Search for the cell housing the specified text and yield its [X, Y] center coordinate. 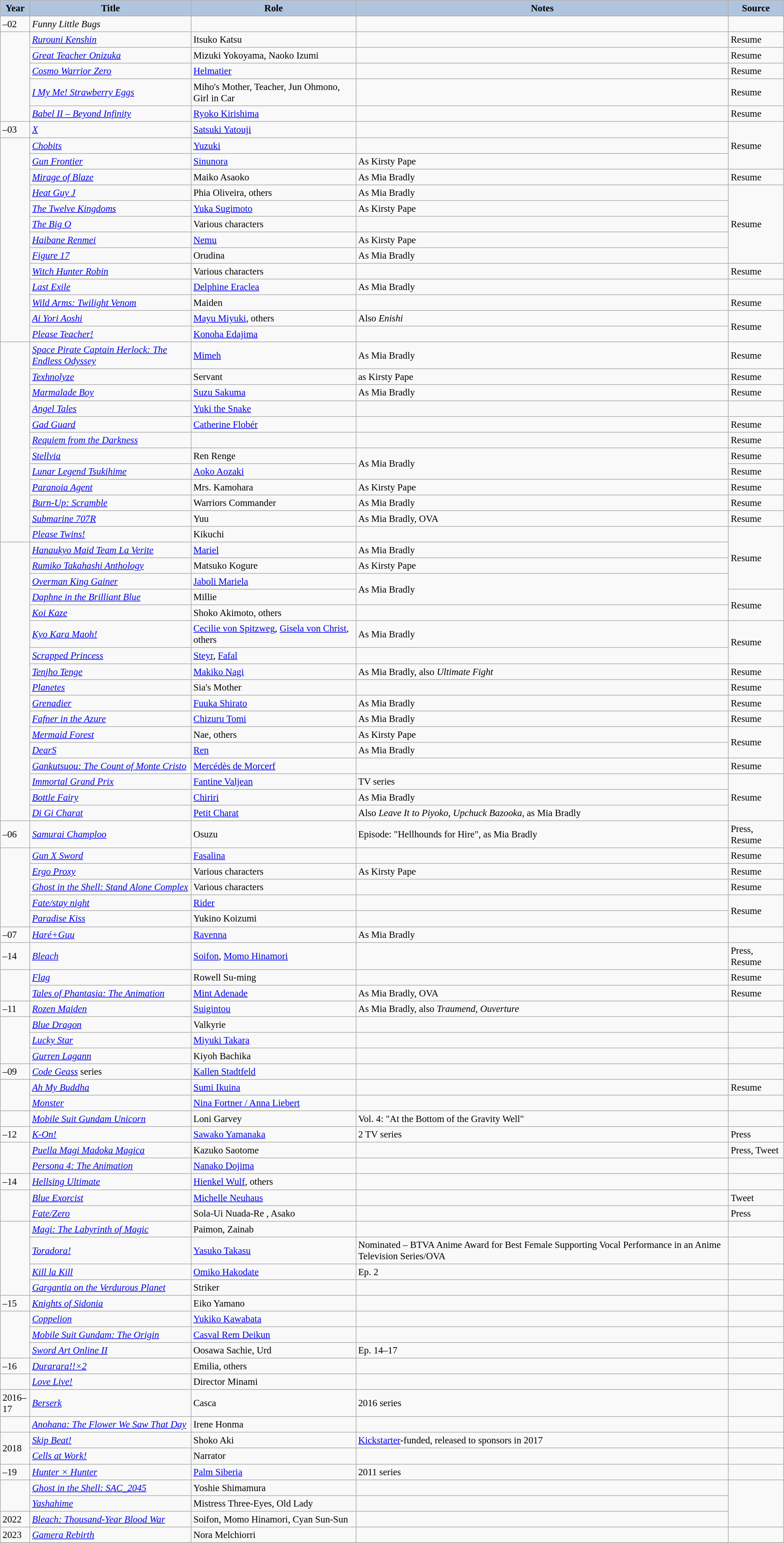
2023 [15, 1535]
Gargantia on the Verdurous Planet [110, 1288]
Mistress Three-Eyes, Old Lady [274, 1503]
Miyuki Takara [274, 1040]
Itsuko Katsu [274, 40]
–02 [15, 24]
Mint Adenade [274, 993]
Persona 4: The Animation [110, 1166]
Chobits [110, 146]
Submarine 707R [110, 519]
Rozen Maiden [110, 1009]
Gurren Lagann [110, 1056]
Phia Oliveira, others [274, 193]
Marmalade Boy [110, 393]
Fafner in the Azure [110, 719]
2011 series [542, 1472]
Yuzuki [274, 146]
Konoha Edajima [274, 334]
–11 [15, 1009]
Palm Siberia [274, 1472]
Eiko Yamano [274, 1303]
The Big O [110, 224]
Steyr, Fafal [274, 656]
Heat Guy J [110, 193]
Cosmo Warrior Zero [110, 71]
Irene Honma [274, 1425]
Space Pirate Captain Herlock: The Endless Odyssey [110, 356]
Flag [110, 977]
I My Me! Strawberry Eggs [110, 93]
Immortal Grand Prix [110, 782]
Kazuko Saotome [274, 1150]
Gamera Rebirth [110, 1535]
Coppelion [110, 1319]
–12 [15, 1135]
Funny Little Bugs [110, 24]
Haré+Guu [110, 935]
–19 [15, 1472]
Witch Hunter Robin [110, 271]
The Twelve Kingdoms [110, 208]
Emilia, others [274, 1366]
Chizuru Tomi [274, 719]
Matsuko Kogure [274, 566]
Skip Beat! [110, 1440]
Maiko Asaoko [274, 177]
Stellvia [110, 456]
2018 [15, 1448]
Shoko Aki [274, 1440]
Bottle Fairy [110, 797]
Lunar Legend Tsukihime [110, 472]
Anohana: The Flower We Saw That Day [110, 1425]
Berserk [110, 1404]
Mizuki Yokoyama, Naoko Izumi [274, 56]
Miho's Mother, Teacher, Jun Ohmono, Girl in Car [274, 93]
Cells at Work! [110, 1456]
Soifon, Momo Hinamori, Cyan Sun-Sun [274, 1519]
Fate/Zero [110, 1213]
Yuki the Snake [274, 408]
Paimon, Zainab [274, 1229]
Ryoko Kirishima [274, 114]
Gun Frontier [110, 161]
Yukino Koizumi [274, 919]
Tenjho Tenge [110, 672]
Kikuchi [274, 534]
Kill la Kill [110, 1272]
Last Exile [110, 287]
Role [274, 8]
Rowell Su-ming [274, 977]
Ergo Proxy [110, 872]
Sinunora [274, 161]
Texhnolyze [110, 377]
Source [756, 8]
As Mia Bradly, also Traumend, Ouverture [542, 1009]
Mercédès de Morcerf [274, 766]
Suzu Sakuma [274, 393]
Di Gi Charat [110, 813]
Osuzu [274, 834]
Mimeh [274, 356]
Yasuko Takasu [274, 1250]
Ghost in the Shell: SAC_2045 [110, 1488]
Nora Melchiorri [274, 1535]
Mrs. Kamohara [274, 487]
Kiyoh Bachika [274, 1056]
Kyo Kara Maoh! [110, 634]
Requiem from the Darkness [110, 440]
Nemu [274, 240]
Monster [110, 1103]
Code Geass series [110, 1072]
Mobile Suit Gundam: The Origin [110, 1335]
Suigintou [274, 1009]
Yukiko Kawabata [274, 1319]
Bleach: Thousand-Year Blood War [110, 1519]
Mirage of Blaze [110, 177]
Rumiko Takahashi Anthology [110, 566]
Blue Dragon [110, 1024]
Love Live! [110, 1382]
Scrapped Princess [110, 656]
Year [15, 8]
Please Twins! [110, 534]
Helmatier [274, 71]
Satsuki Yatouji [274, 130]
–03 [15, 130]
–16 [15, 1366]
–06 [15, 834]
Casca [274, 1404]
As Mia Bradly, also Ultimate Fight [542, 672]
Sola-Ui Nuada-Re , Asako [274, 1213]
Notes [542, 8]
Chiriri [274, 797]
Sia's Mother [274, 687]
Yoshie Shimamura [274, 1488]
Rurouni Kenshin [110, 40]
–09 [15, 1072]
Jaboli Mariela [274, 582]
K-On! [110, 1135]
2016 series [542, 1404]
Haibane Renmei [110, 240]
Babel II – Beyond Infinity [110, 114]
Valkyrie [274, 1024]
Soifon, Momo Hinamori [274, 956]
Daphne in the Brilliant Blue [110, 597]
Millie [274, 597]
Omiko Hakodate [274, 1272]
Gun X Sword [110, 856]
X [110, 130]
Ep. 2 [542, 1272]
2016–17 [15, 1404]
Ah My Buddha [110, 1088]
Ai Yori Aoshi [110, 318]
Fate/stay night [110, 903]
Samurai Champloo [110, 834]
Koi Kaze [110, 613]
Petit Charat [274, 813]
Makiko Nagi [274, 672]
Angel Tales [110, 408]
Mermaid Forest [110, 734]
Press, Tweet [756, 1150]
Great Teacher Onizuka [110, 56]
Cecilie von Spitzweg, Gisela von Christ, others [274, 634]
Burn-Up: Scramble [110, 503]
–07 [15, 935]
Knights of Sidonia [110, 1303]
Magi: The Labyrinth of Magic [110, 1229]
Mobile Suit Gundam Unicorn [110, 1119]
Episode: "Hellhounds for Hire", as Mia Bradly [542, 834]
Kallen Stadtfeld [274, 1072]
Oosawa Sachie, Urd [274, 1350]
Fantine Valjean [274, 782]
Ren Renge [274, 456]
Also Enishi [542, 318]
Please Teacher! [110, 334]
Yashahime [110, 1503]
Grenadier [110, 703]
Nina Fortner / Anna Liebert [274, 1103]
Fasalina [274, 856]
Durarara!!×2 [110, 1366]
Paradise Kiss [110, 919]
Figure 17 [110, 256]
Wild Arms: Twilight Venom [110, 303]
Hanaukyo Maid Team La Verite [110, 550]
Lucky Star [110, 1040]
Yuu [274, 519]
Fuuka Shirato [274, 703]
Ravenna [274, 935]
Title [110, 8]
Hellsing Ultimate [110, 1182]
Aoko Aozaki [274, 472]
Warriors Commander [274, 503]
Loni Garvey [274, 1119]
Orudina [274, 256]
Gankutsuou: The Count of Monte Cristo [110, 766]
Kickstarter-funded, released to sponsors in 2017 [542, 1440]
Hienkel Wulf, others [274, 1182]
Director Minami [274, 1382]
Gad Guard [110, 424]
Vol. 4: "At the Bottom of the Gravity Well" [542, 1119]
Sword Art Online II [110, 1350]
DearS [110, 750]
Michelle Neuhaus [274, 1198]
Bleach [110, 956]
Ep. 14–17 [542, 1350]
Yuka Sugimoto [274, 208]
Casval Rem Deikun [274, 1335]
Striker [274, 1288]
Toradora! [110, 1250]
Paranoia Agent [110, 487]
Tweet [756, 1198]
Also Leave It to Piyoko, Upchuck Bazooka, as Mia Bradly [542, 813]
TV series [542, 782]
Ghost in the Shell: Stand Alone Complex [110, 887]
Sawako Yamanaka [274, 1135]
Overman King Gainer [110, 582]
Planetes [110, 687]
Tales of Phantasia: The Animation [110, 993]
Ren [274, 750]
Hunter × Hunter [110, 1472]
Rider [274, 903]
Delphine Eraclea [274, 287]
Servant [274, 377]
2022 [15, 1519]
Nanako Dojima [274, 1166]
Catherine Flobér [274, 424]
as Kirsty Pape [542, 377]
2 TV series [542, 1135]
Nominated – BTVA Anime Award for Best Female Supporting Vocal Performance in an Anime Television Series/OVA [542, 1250]
Blue Exorcist [110, 1198]
Puella Magi Madoka Magica [110, 1150]
Mayu Miyuki, others [274, 318]
Sumi Ikuina [274, 1088]
–15 [15, 1303]
Shoko Akimoto, others [274, 613]
Nae, others [274, 734]
Maiden [274, 303]
Narrator [274, 1456]
Mariel [274, 550]
